Pinpoint the cell where the given text exists, returning its (x, y) midpoint coordinate. 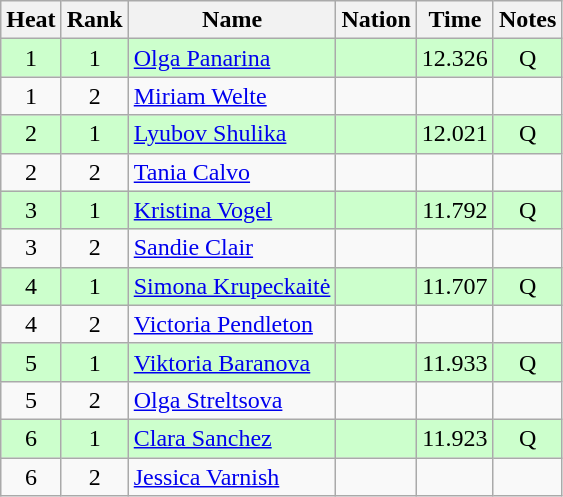
Clara Sanchez (232, 438)
11.923 (454, 438)
Lyubov Shulika (232, 134)
11.792 (454, 210)
Victoria Pendleton (232, 324)
Rank (94, 20)
12.326 (454, 58)
Olga Panarina (232, 58)
Name (232, 20)
Notes (527, 20)
Sandie Clair (232, 248)
Viktoria Baranova (232, 362)
Tania Calvo (232, 172)
Jessica Varnish (232, 477)
Olga Streltsova (232, 400)
Simona Krupeckaitė (232, 286)
Heat (31, 20)
11.707 (454, 286)
Kristina Vogel (232, 210)
Miriam Welte (232, 96)
11.933 (454, 362)
Nation (376, 20)
12.021 (454, 134)
Time (454, 20)
